Determine the [X, Y] coordinate at the center of the cell enclosing the given text.  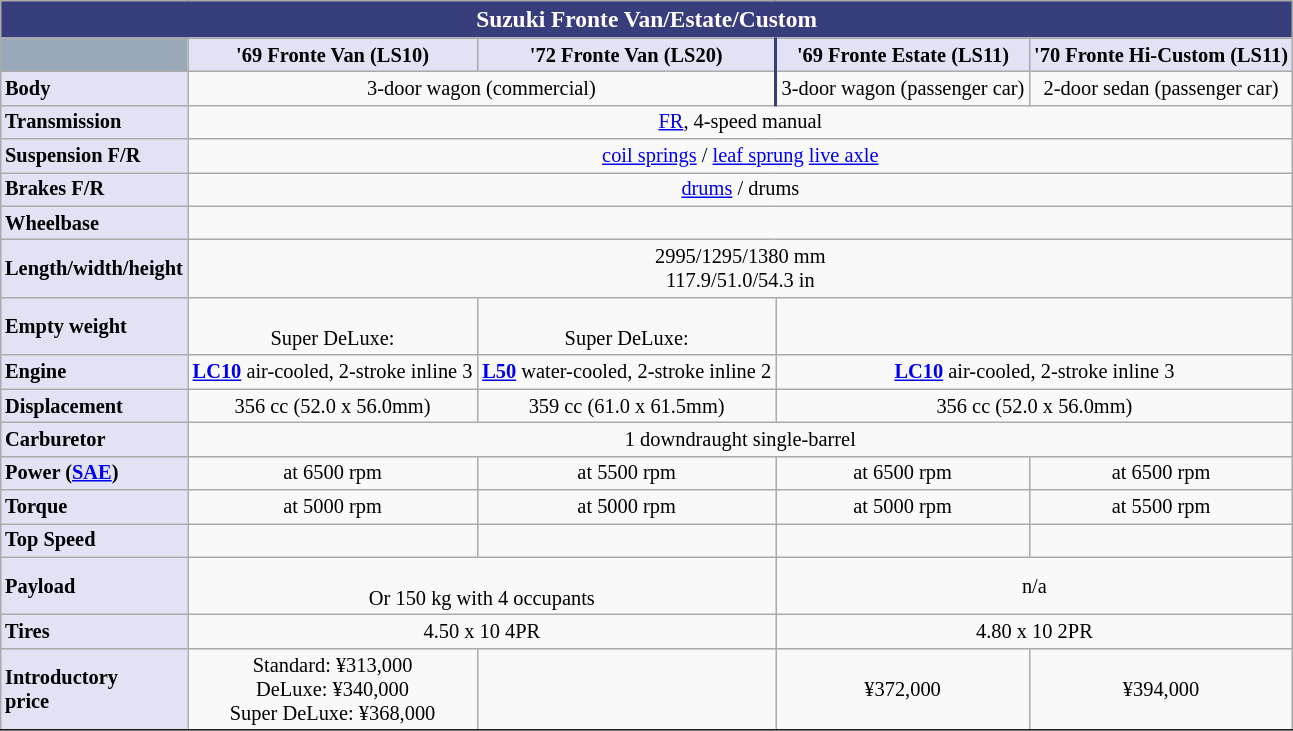
4.50 x 10 4PR [482, 632]
Top Speed [94, 541]
'69 Fronte Van (LS10) [333, 55]
Wheelbase [94, 223]
Payload [94, 586]
4.80 x 10 2PR [1034, 632]
Introductory price [94, 690]
Power (SAE) [94, 473]
Standard: ¥313,000 DeLuxe: ¥340,000 Super DeLuxe: ¥368,000 [333, 690]
Length/width/height [94, 269]
Empty weight [94, 327]
Transmission [94, 122]
drums / drums [740, 190]
Torque [94, 507]
3-door wagon (commercial) [482, 89]
Carburetor [94, 440]
'69 Fronte Estate (LS11) [902, 55]
359 cc (61.0 x 61.5mm) [626, 406]
¥394,000 [1161, 690]
Tires [94, 632]
n/a [1034, 586]
L50 water-cooled, 2-stroke inline 2 [626, 372]
Body [94, 89]
1 downdraught single-barrel [740, 440]
Displacement [94, 406]
¥372,000 [902, 690]
Or 150 kg with 4 occupants [482, 586]
3-door wagon (passenger car) [902, 89]
FR, 4-speed manual [740, 122]
'72 Fronte Van (LS20) [626, 55]
Engine [94, 372]
coil springs / leaf sprung live axle [740, 156]
'70 Fronte Hi-Custom (LS11) [1161, 55]
Suzuki Fronte Van/Estate/Custom [646, 19]
2995/1295/1380 mm 117.9/51.0/54.3 in [740, 269]
Suspension F/R [94, 156]
2-door sedan (passenger car) [1161, 89]
Brakes F/R [94, 190]
